Return the (x, y) coordinate for the center point of the cell that contains the specified text.  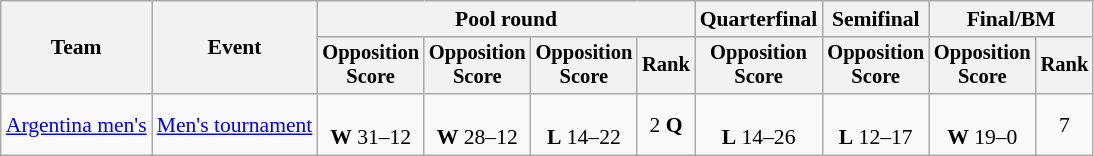
Argentina men's (76, 124)
W 28–12 (478, 124)
Team (76, 48)
W 31–12 (370, 124)
L 14–26 (759, 124)
Event (235, 48)
L 12–17 (876, 124)
Semifinal (876, 19)
7 (1065, 124)
Pool round (506, 19)
W 19–0 (982, 124)
Final/BM (1011, 19)
Quarterfinal (759, 19)
Men's tournament (235, 124)
2 Q (666, 124)
L 14–22 (584, 124)
